For the text-containing cell, return its midpoint in (X, Y) coordinate format. 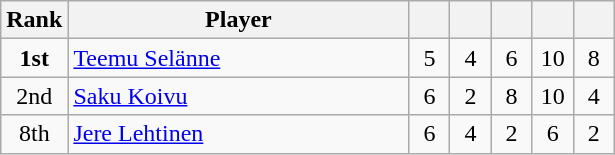
1st (34, 58)
2nd (34, 96)
Teemu Selänne (238, 58)
Jere Lehtinen (238, 134)
5 (430, 58)
Player (238, 20)
8th (34, 134)
Saku Koivu (238, 96)
Rank (34, 20)
